Return (X, Y) of the center of cell containing provided text 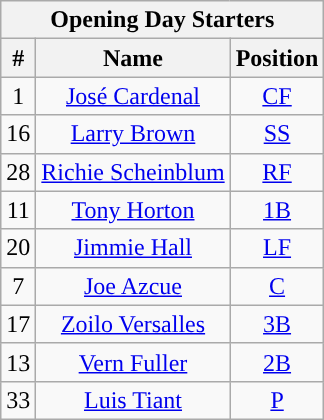
Richie Scheinblum (133, 172)
3B (277, 324)
Tony Horton (133, 210)
1B (277, 210)
CF (277, 96)
17 (18, 324)
RF (277, 172)
José Cardenal (133, 96)
Luis Tiant (133, 400)
2B (277, 362)
Larry Brown (133, 134)
16 (18, 134)
# (18, 58)
Joe Azcue (133, 286)
28 (18, 172)
Name (133, 58)
Opening Day Starters (162, 20)
11 (18, 210)
13 (18, 362)
C (277, 286)
Jimmie Hall (133, 248)
SS (277, 134)
1 (18, 96)
LF (277, 248)
7 (18, 286)
Position (277, 58)
Vern Fuller (133, 362)
P (277, 400)
Zoilo Versalles (133, 324)
33 (18, 400)
20 (18, 248)
